Provide the (X, Y) coordinate of the cell's center where the given text is located.  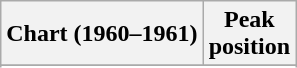
Chart (1960–1961) (102, 34)
Peakposition (249, 34)
